Determine the (x, y) coordinate at the center of the cell enclosing the given text.  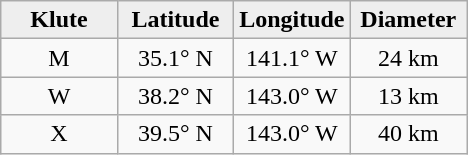
Longitude (292, 20)
Klute (59, 20)
40 km (408, 134)
141.1° W (292, 58)
35.1° N (175, 58)
Latitude (175, 20)
X (59, 134)
38.2° N (175, 96)
24 km (408, 58)
Diameter (408, 20)
39.5° N (175, 134)
13 km (408, 96)
W (59, 96)
M (59, 58)
